Identify which cell holds the provided text, then report its [X, Y] central coordinate. 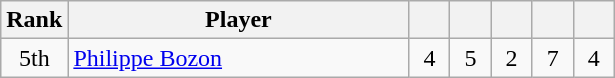
5th [34, 58]
Philippe Bozon [238, 58]
Player [238, 20]
Rank [34, 20]
2 [512, 58]
7 [552, 58]
5 [470, 58]
